Determine the (X, Y) coordinate at the center of the cell enclosing the given text.  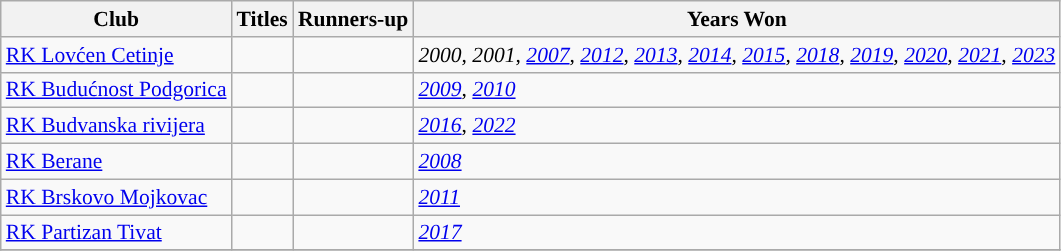
2009, 2010 (736, 90)
Titles (262, 19)
Club (116, 19)
2016, 2022 (736, 126)
Runners-up (353, 19)
RK Partizan Tivat (116, 233)
2008 (736, 162)
2017 (736, 233)
2000, 2001, 2007, 2012, 2013, 2014, 2015, 2018, 2019, 2020, 2021, 2023 (736, 55)
RK Lovćen Cetinje (116, 55)
Years Won (736, 19)
RK Brskovo Mojkovac (116, 197)
RK Budvanska rivijera (116, 126)
RK Budućnost Podgorica (116, 90)
2011 (736, 197)
RK Berane (116, 162)
